Output the [X, Y] coordinate of the center of the cell containing the given text.  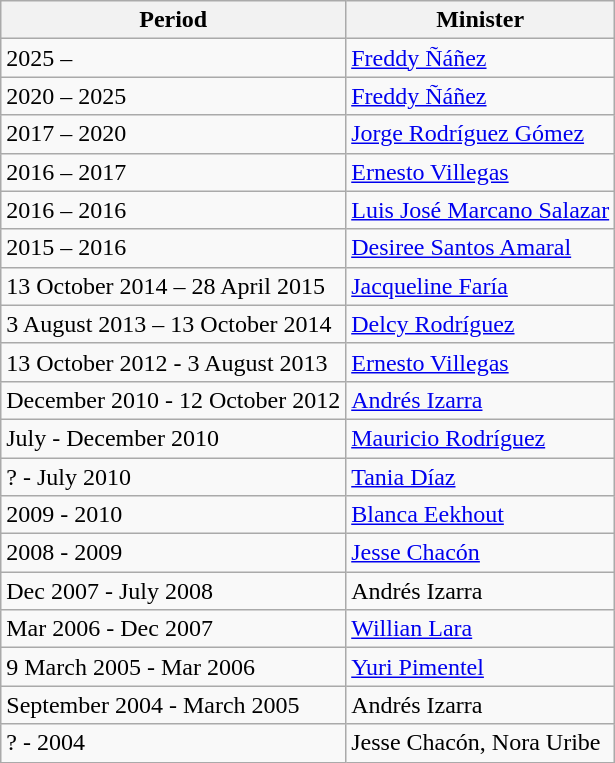
13 October 2012 - 3 August 2013 [174, 362]
Period [174, 20]
2009 - 2010 [174, 515]
July - December 2010 [174, 438]
December 2010 - 12 October 2012 [174, 400]
Minister [480, 20]
2016 – 2016 [174, 210]
Luis José Marcano Salazar [480, 210]
Mar 2006 - Dec 2007 [174, 629]
Jesse Chacón, Nora Uribe [480, 743]
? - 2004 [174, 743]
September 2004 - March 2005 [174, 705]
2020 – 2025 [174, 96]
? - July 2010 [174, 477]
13 October 2014 – 28 April 2015 [174, 286]
Delcy Rodríguez [480, 324]
2025 – [174, 58]
9 March 2005 - Mar 2006 [174, 667]
2008 - 2009 [174, 553]
Mauricio Rodríguez [480, 438]
3 August 2013 – 13 October 2014 [174, 324]
Blanca Eekhout [480, 515]
Yuri Pimentel [480, 667]
Jorge Rodríguez Gómez [480, 134]
Willian Lara [480, 629]
2017 – 2020 [174, 134]
Jesse Chacón [480, 553]
2015 – 2016 [174, 248]
Jacqueline Faría [480, 286]
Tania Díaz [480, 477]
2016 – 2017 [174, 172]
Dec 2007 - July 2008 [174, 591]
Desiree Santos Amaral [480, 248]
